Identify which cell holds the provided text, then report its (x, y) central coordinate. 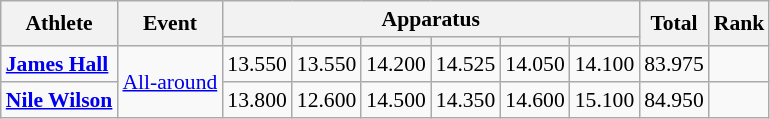
84.950 (674, 100)
12.600 (326, 100)
Rank (740, 24)
15.100 (604, 100)
Total (674, 24)
14.200 (396, 64)
All-around (170, 82)
14.350 (466, 100)
Event (170, 24)
13.800 (256, 100)
14.525 (466, 64)
14.500 (396, 100)
Athlete (60, 24)
14.100 (604, 64)
Nile Wilson (60, 100)
14.050 (534, 64)
Apparatus (430, 19)
14.600 (534, 100)
83.975 (674, 64)
James Hall (60, 64)
